Search for the cell housing the specified text and yield its [X, Y] center coordinate. 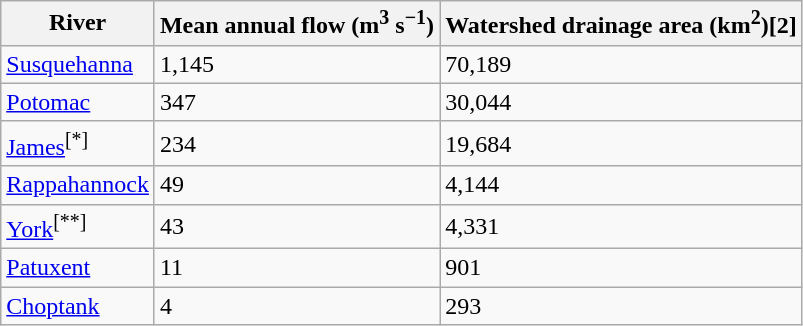
York[**] [78, 226]
Watershed drainage area (km2)[2] [622, 24]
70,189 [622, 64]
4 [296, 306]
James[*] [78, 144]
234 [296, 144]
Potomac [78, 102]
4,144 [622, 185]
Patuxent [78, 268]
1,145 [296, 64]
Susquehanna [78, 64]
19,684 [622, 144]
49 [296, 185]
30,044 [622, 102]
347 [296, 102]
43 [296, 226]
11 [296, 268]
293 [622, 306]
901 [622, 268]
Mean annual flow (m3 s−1) [296, 24]
Rappahannock [78, 185]
Choptank [78, 306]
4,331 [622, 226]
River [78, 24]
